Identify which cell holds the provided text, then report its (x, y) central coordinate. 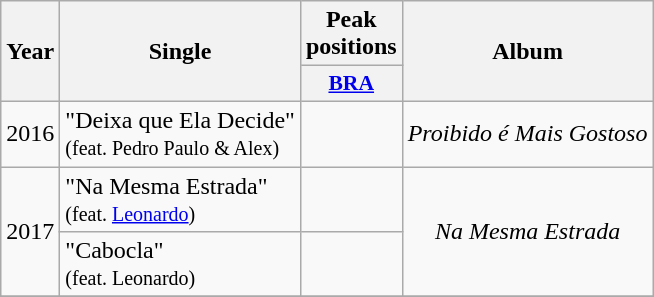
BRA (351, 84)
"Deixa que Ela Decide"(feat. Pedro Paulo & Alex) (180, 134)
2017 (30, 231)
2016 (30, 134)
"Na Mesma Estrada"(feat. Leonardo) (180, 198)
Year (30, 52)
Album (528, 52)
Proibido é Mais Gostoso (528, 134)
Single (180, 52)
"Cabocla"(feat. Leonardo) (180, 264)
Peak positions (351, 34)
Na Mesma Estrada (528, 231)
